Output the (X, Y) coordinate of the center of the cell containing the given text.  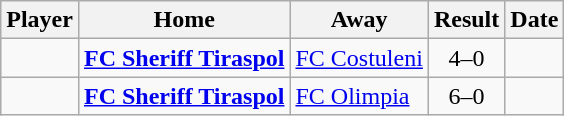
6–0 (466, 96)
4–0 (466, 58)
FC Olimpia (359, 96)
Player (40, 20)
Home (184, 20)
FC Costuleni (359, 58)
Result (466, 20)
Date (534, 20)
Away (359, 20)
